From the cell containing the given text, extract its center point as (x, y) coordinate. 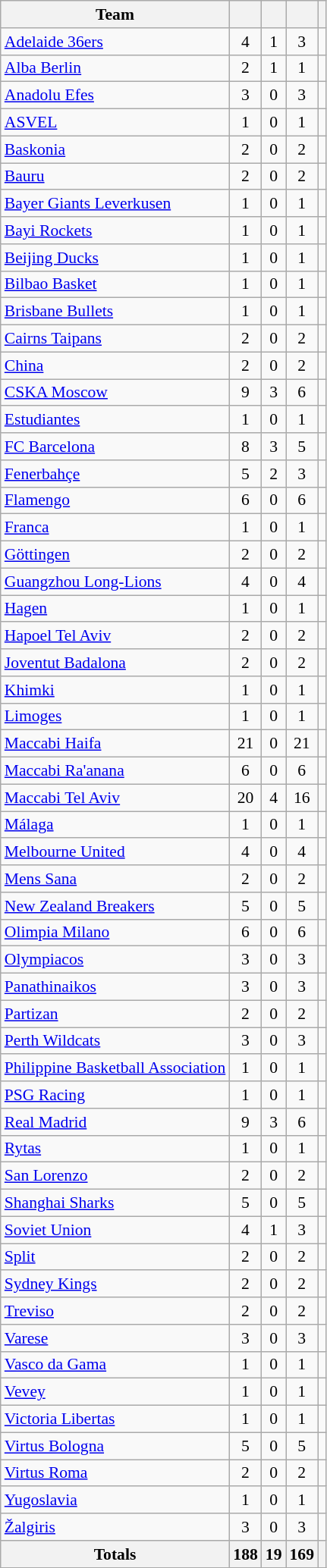
PSG Racing (115, 1095)
Panathinaikos (115, 987)
Team (115, 14)
Maccabi Ra'anana (115, 771)
Bayi Rockets (115, 230)
Žalgiris (115, 1527)
Khimki (115, 690)
Victoria Libertas (115, 1419)
Baskonia (115, 149)
Adelaide 36ers (115, 42)
Olympiacos (115, 960)
Göttingen (115, 555)
Cairns Taipans (115, 339)
China (115, 365)
Totals (115, 1554)
Philippine Basketball Association (115, 1068)
Virtus Bologna (115, 1446)
Hapoel Tel Aviv (115, 636)
Hagen (115, 609)
19 (274, 1554)
Maccabi Tel Aviv (115, 798)
Olimpia Milano (115, 933)
Treviso (115, 1311)
Soviet Union (115, 1230)
Estudiantes (115, 420)
Shanghai Sharks (115, 1203)
Bilbao Basket (115, 284)
Flamengo (115, 500)
8 (246, 447)
Franca (115, 528)
16 (302, 798)
FC Barcelona (115, 447)
Bayer Giants Leverkusen (115, 204)
Varese (115, 1338)
Anadolu Efes (115, 96)
Vasco da Gama (115, 1365)
Split (115, 1257)
New Zealand Breakers (115, 906)
Rytas (115, 1149)
169 (302, 1554)
Beijing Ducks (115, 258)
Sydney Kings (115, 1284)
Brisbane Bullets (115, 312)
Fenerbahçe (115, 474)
188 (246, 1554)
Alba Berlin (115, 68)
Vevey (115, 1392)
Limoges (115, 717)
20 (246, 798)
Melbourne United (115, 852)
Joventut Badalona (115, 663)
Real Madrid (115, 1122)
Partizan (115, 1014)
San Lorenzo (115, 1176)
Málaga (115, 825)
ASVEL (115, 123)
CSKA Moscow (115, 393)
Virtus Roma (115, 1473)
Perth Wildcats (115, 1041)
Maccabi Haifa (115, 744)
Mens Sana (115, 879)
Yugoslavia (115, 1501)
Guangzhou Long-Lions (115, 582)
Bauru (115, 177)
